Extract the [X, Y] coordinate from the center of the cell holding the provided text.  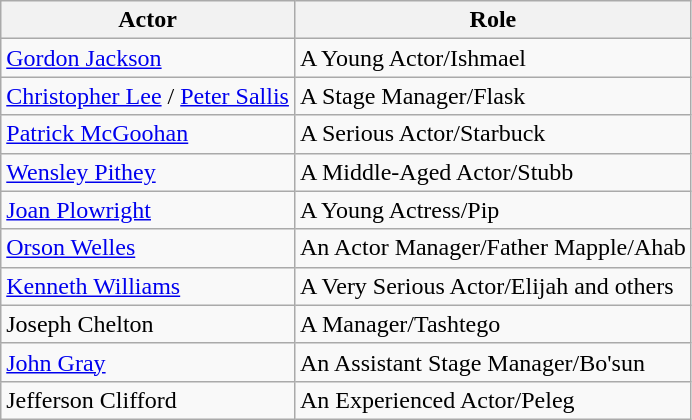
Joseph Chelton [148, 324]
A Young Actor/Ishmael [492, 58]
Jefferson Clifford [148, 400]
An Experienced Actor/Peleg [492, 400]
Actor [148, 20]
A Middle-Aged Actor/Stubb [492, 172]
Role [492, 20]
John Gray [148, 362]
A Young Actress/Pip [492, 210]
Gordon Jackson [148, 58]
Orson Welles [148, 248]
A Very Serious Actor/Elijah and others [492, 286]
Patrick McGoohan [148, 134]
A Stage Manager/Flask [492, 96]
Kenneth Williams [148, 286]
An Assistant Stage Manager/Bo'sun [492, 362]
Christopher Lee / Peter Sallis [148, 96]
A Serious Actor/Starbuck [492, 134]
Wensley Pithey [148, 172]
A Manager/Tashtego [492, 324]
An Actor Manager/Father Mapple/Ahab [492, 248]
Joan Plowright [148, 210]
